Return the (x, y) coordinate for the center point of the cell that contains the specified text.  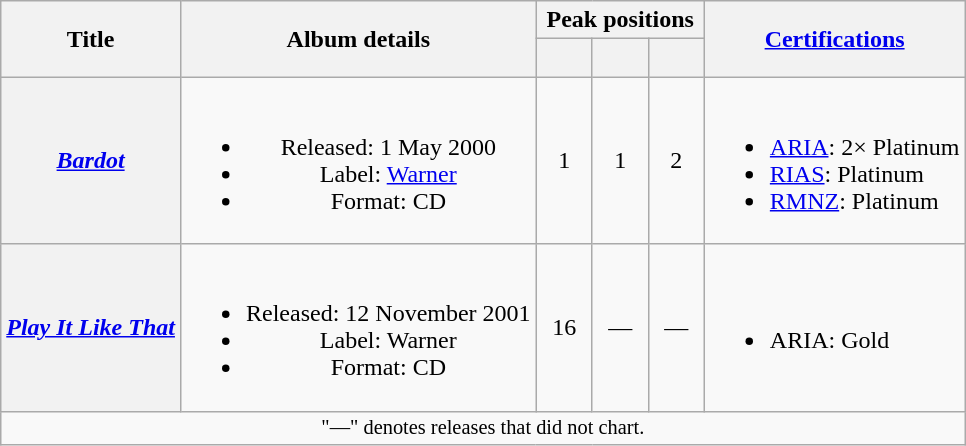
Play It Like That (91, 328)
Title (91, 39)
Album details (358, 39)
16 (564, 328)
ARIA: Gold (834, 328)
Released: 12 November 2001Label: Warner Format: CD (358, 328)
ARIA: 2× PlatinumRIAS: PlatinumRMNZ: Platinum (834, 160)
Certifications (834, 39)
Bardot (91, 160)
Released: 1 May 2000Label: Warner Format: CD (358, 160)
Peak positions (620, 20)
"—" denotes releases that did not chart. (483, 428)
2 (676, 160)
